Provide the [X, Y] coordinate of the cell's center where the given text is located.  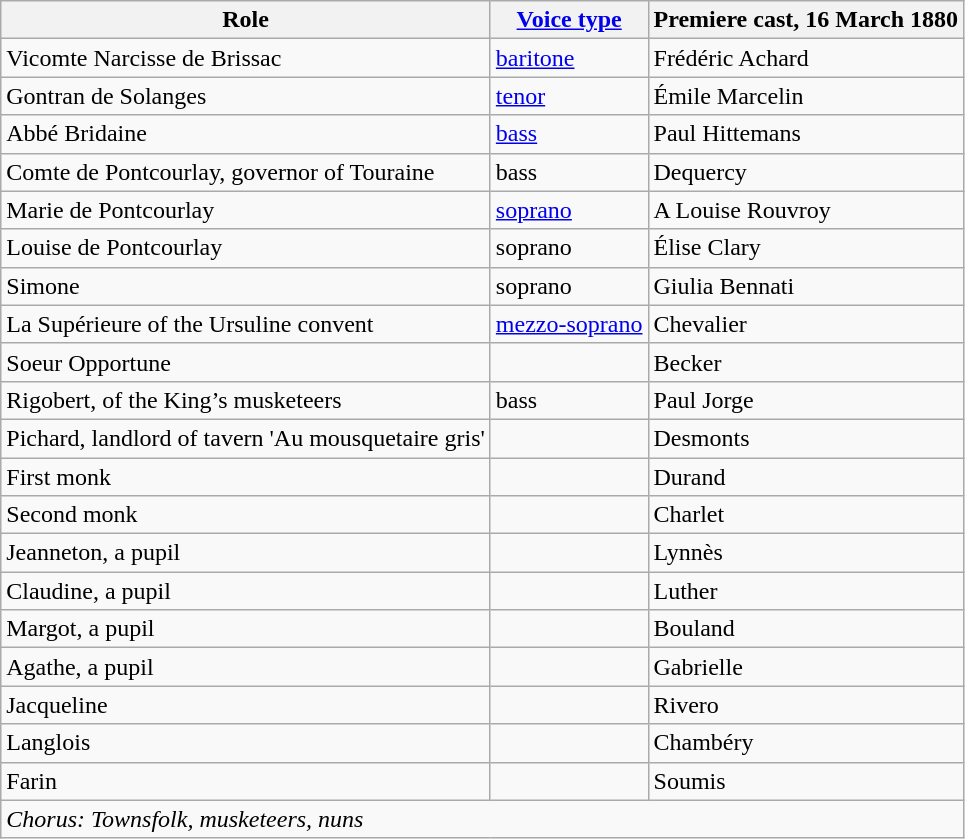
Frédéric Achard [806, 58]
Soumis [806, 781]
Marie de Pontcourlay [246, 210]
Abbé Bridaine [246, 134]
Élise Clary [806, 248]
baritone [569, 58]
Paul Jorge [806, 400]
Role [246, 20]
La Supérieure of the Ursuline convent [246, 324]
Vicomte Narcisse de Brissac [246, 58]
Paul Hittemans [806, 134]
Luther [806, 591]
Louise de Pontcourlay [246, 248]
Charlet [806, 515]
Émile Marcelin [806, 96]
tenor [569, 96]
Giulia Bennati [806, 286]
Becker [806, 362]
Soeur Opportune [246, 362]
Durand [806, 477]
Chevalier [806, 324]
Voice type [569, 20]
Premiere cast, 16 March 1880 [806, 20]
Simone [246, 286]
Rigobert, of the King’s musketeers [246, 400]
Bouland [806, 629]
Dequercy [806, 172]
Gabrielle [806, 667]
Jeanneton, a pupil [246, 553]
Langlois [246, 743]
Chorus: Townsfolk, musketeers, nuns [482, 819]
Comte de Pontcourlay, governor of Touraine [246, 172]
Claudine, a pupil [246, 591]
Agathe, a pupil [246, 667]
Margot, a pupil [246, 629]
mezzo-soprano [569, 324]
Chambéry [806, 743]
First monk [246, 477]
Second monk [246, 515]
Jacqueline [246, 705]
Rivero [806, 705]
A Louise Rouvroy [806, 210]
Gontran de Solanges [246, 96]
Desmonts [806, 438]
Lynnès [806, 553]
Pichard, landlord of tavern 'Au mousquetaire gris' [246, 438]
Farin [246, 781]
